Scan for the cell matching the given text and deliver its (X, Y) coordinate at center. 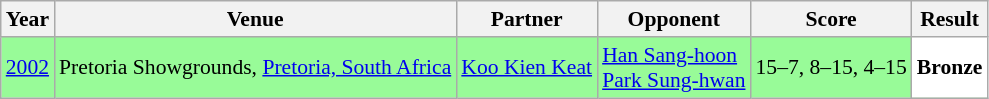
Han Sang-hoon Park Sung-hwan (674, 68)
Opponent (674, 19)
Venue (255, 19)
2002 (28, 68)
Koo Kien Keat (526, 68)
Result (950, 19)
Pretoria Showgrounds, Pretoria, South Africa (255, 68)
Partner (526, 19)
15–7, 8–15, 4–15 (832, 68)
Score (832, 19)
Year (28, 19)
Bronze (950, 68)
